Search for the cell housing the specified text and yield its [X, Y] center coordinate. 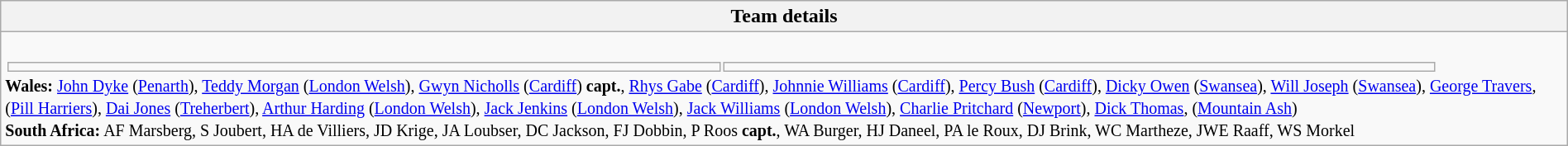
Team details [784, 16]
